For the text-containing cell, return its midpoint in [x, y] coordinate format. 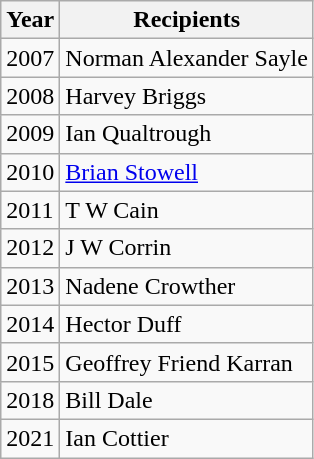
Brian Stowell [187, 172]
2014 [30, 324]
2021 [30, 438]
Year [30, 20]
2008 [30, 96]
Harvey Briggs [187, 96]
2010 [30, 172]
Geoffrey Friend Karran [187, 362]
2007 [30, 58]
Recipients [187, 20]
Ian Qualtrough [187, 134]
2011 [30, 210]
2009 [30, 134]
Norman Alexander Sayle [187, 58]
T W Cain [187, 210]
2013 [30, 286]
Ian Cottier [187, 438]
Hector Duff [187, 324]
2018 [30, 400]
Nadene Crowther [187, 286]
Bill Dale [187, 400]
J W Corrin [187, 248]
2015 [30, 362]
2012 [30, 248]
